Pinpoint the cell where the given text exists, returning its (x, y) midpoint coordinate. 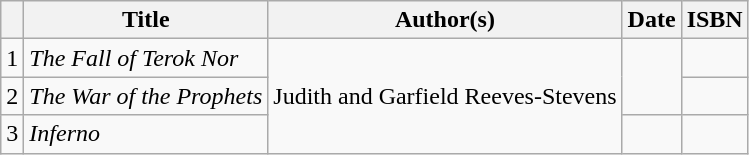
ISBN (714, 20)
The War of the Prophets (146, 96)
Judith and Garfield Reeves-Stevens (445, 96)
1 (12, 58)
Date (652, 20)
Title (146, 20)
2 (12, 96)
Author(s) (445, 20)
3 (12, 134)
Inferno (146, 134)
The Fall of Terok Nor (146, 58)
